Pinpoint the cell where the given text exists, returning its [X, Y] midpoint coordinate. 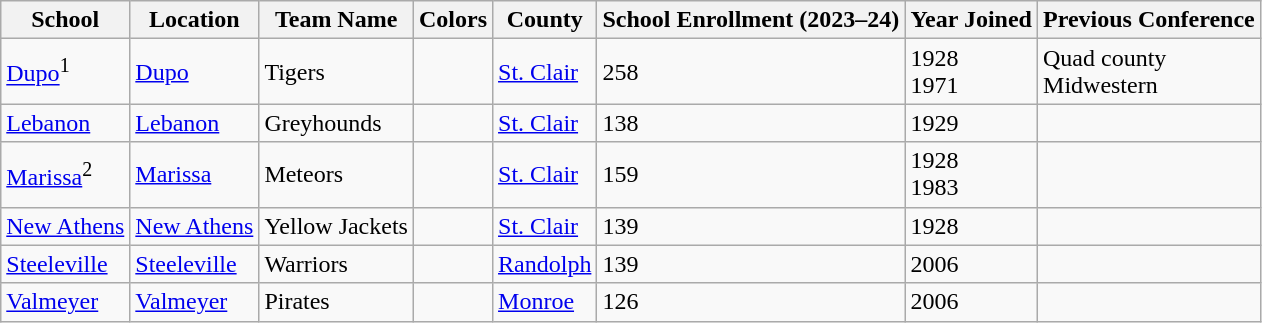
Marissa2 [66, 174]
19281971 [972, 72]
Tigers [336, 72]
Dupo [194, 72]
County [545, 20]
1928 [972, 226]
126 [751, 302]
159 [751, 174]
Team Name [336, 20]
Pirates [336, 302]
1929 [972, 123]
Yellow Jackets [336, 226]
Year Joined [972, 20]
Location [194, 20]
258 [751, 72]
138 [751, 123]
Dupo1 [66, 72]
Warriors [336, 264]
Quad countyMidwestern [1150, 72]
Marissa [194, 174]
Previous Conference [1150, 20]
Colors [452, 20]
Meteors [336, 174]
School [66, 20]
Greyhounds [336, 123]
School Enrollment (2023–24) [751, 20]
19281983 [972, 174]
Monroe [545, 302]
Randolph [545, 264]
